Identify which cell holds the provided text, then report its (X, Y) central coordinate. 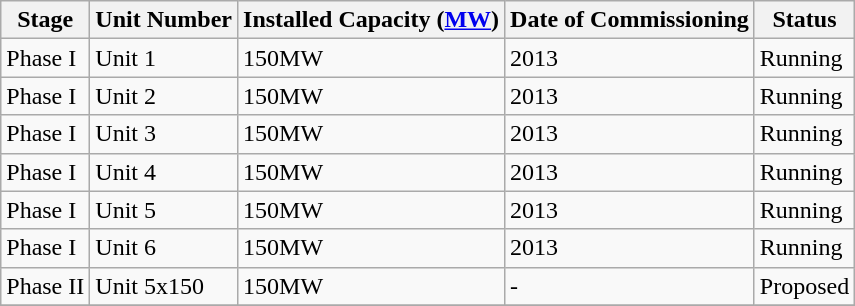
Status (804, 20)
Stage (46, 20)
Unit 1 (164, 58)
Unit 3 (164, 134)
Unit 6 (164, 248)
Unit 2 (164, 96)
Unit 4 (164, 172)
Unit 5x150 (164, 286)
Unit 5 (164, 210)
Installed Capacity (MW) (372, 20)
Date of Commissioning (630, 20)
- (630, 286)
Unit Number (164, 20)
Proposed (804, 286)
Phase II (46, 286)
